Return (X, Y) of the center of cell containing provided text 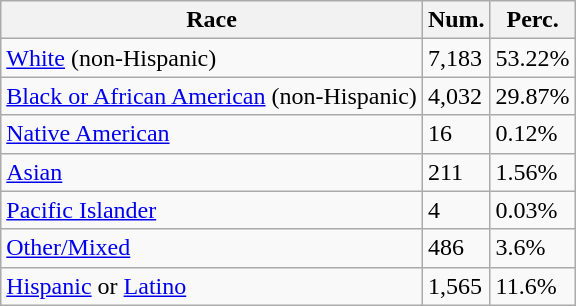
1,565 (456, 286)
Pacific Islander (212, 210)
7,183 (456, 58)
486 (456, 248)
4,032 (456, 96)
Perc. (532, 20)
Black or African American (non-Hispanic) (212, 96)
0.12% (532, 134)
1.56% (532, 172)
Num. (456, 20)
4 (456, 210)
Race (212, 20)
0.03% (532, 210)
Native American (212, 134)
29.87% (532, 96)
Hispanic or Latino (212, 286)
53.22% (532, 58)
11.6% (532, 286)
Other/Mixed (212, 248)
16 (456, 134)
3.6% (532, 248)
White (non-Hispanic) (212, 58)
211 (456, 172)
Asian (212, 172)
